Locate the cell with the specified text and output its (x, y) center coordinate. 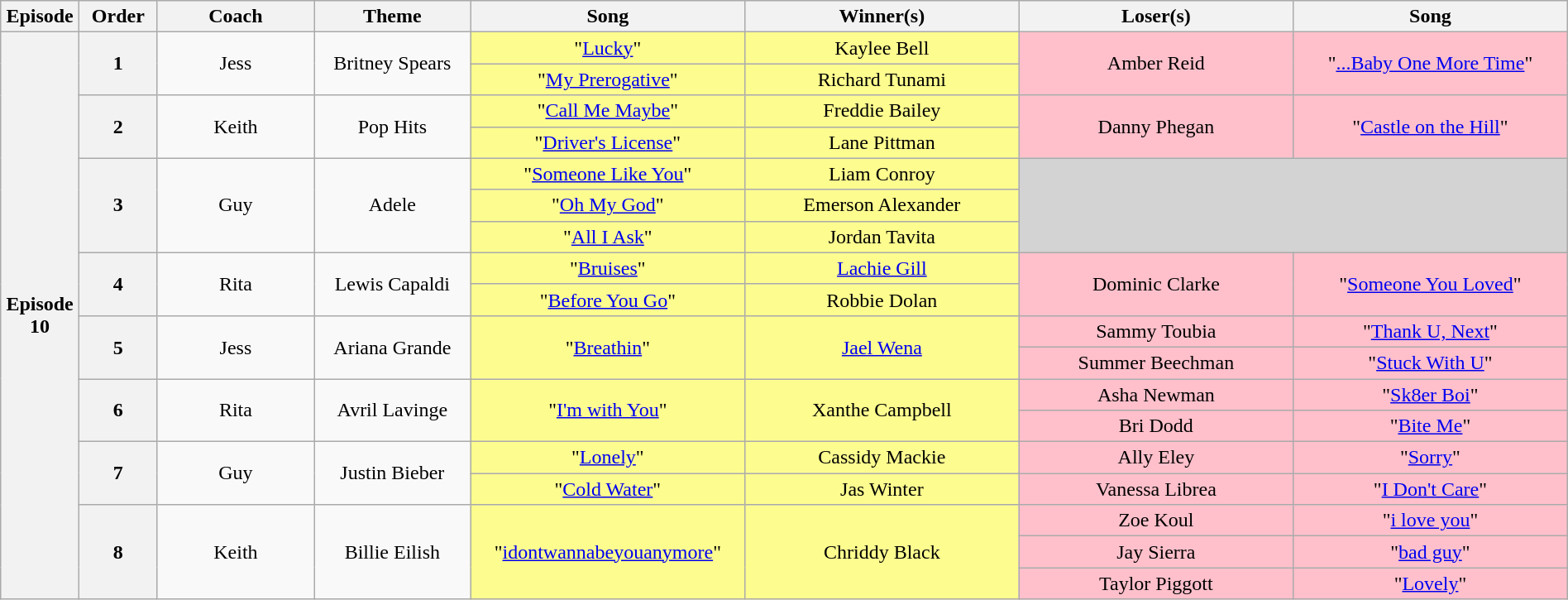
Billie Eilish (392, 552)
Cassidy Mackie (882, 458)
5 (117, 347)
"Lovely" (1431, 583)
Summer Beechman (1156, 362)
1 (117, 64)
"I Don't Care" (1431, 489)
8 (117, 552)
Liam Conroy (882, 174)
"Thank U, Next" (1431, 331)
Avril Lavinge (392, 410)
Vanessa Librea (1156, 489)
3 (117, 205)
Ally Eley (1156, 458)
Zoe Koul (1156, 521)
Xanthe Campbell (882, 410)
Richard Tunami (882, 79)
"Someone You Loved" (1431, 284)
Kaylee Bell (882, 48)
"Oh My God" (608, 205)
2 (117, 127)
"Lonely" (608, 458)
Amber Reid (1156, 64)
Sammy Toubia (1156, 331)
"Stuck With U" (1431, 362)
Robbie Dolan (882, 300)
"Sk8er Boi" (1431, 395)
"Driver's License" (608, 142)
Theme (392, 17)
Danny Phegan (1156, 127)
Winner(s) (882, 17)
Lane Pittman (882, 142)
Jordan Tavita (882, 237)
Jael Wena (882, 347)
"Sorry" (1431, 458)
Taylor Piggott (1156, 583)
Coach (235, 17)
Lewis Capaldi (392, 284)
Emerson Alexander (882, 205)
"My Prerogative" (608, 79)
6 (117, 410)
"Someone Like You" (608, 174)
"Before You Go" (608, 300)
"Bruises" (608, 268)
Freddie Bailey (882, 111)
"Call Me Maybe" (608, 111)
Pop Hits (392, 127)
Chriddy Black (882, 552)
Lachie Gill (882, 268)
"All I Ask" (608, 237)
"Bite Me" (1431, 426)
"i love you" (1431, 521)
"Castle on the Hill" (1431, 127)
"bad guy" (1431, 552)
7 (117, 473)
Order (117, 17)
"Lucky" (608, 48)
Jay Sierra (1156, 552)
Episode (40, 17)
Bri Dodd (1156, 426)
4 (117, 284)
Episode 10 (40, 316)
"Breathin" (608, 347)
"...Baby One More Time" (1431, 64)
"Cold Water" (608, 489)
Britney Spears (392, 64)
Justin Bieber (392, 473)
Jas Winter (882, 489)
Dominic Clarke (1156, 284)
Loser(s) (1156, 17)
Asha Newman (1156, 395)
Ariana Grande (392, 347)
Adele (392, 205)
"I'm with You" (608, 410)
"idontwannabeyouanymore" (608, 552)
